Output the [x, y] coordinate of the center of the cell containing the given text.  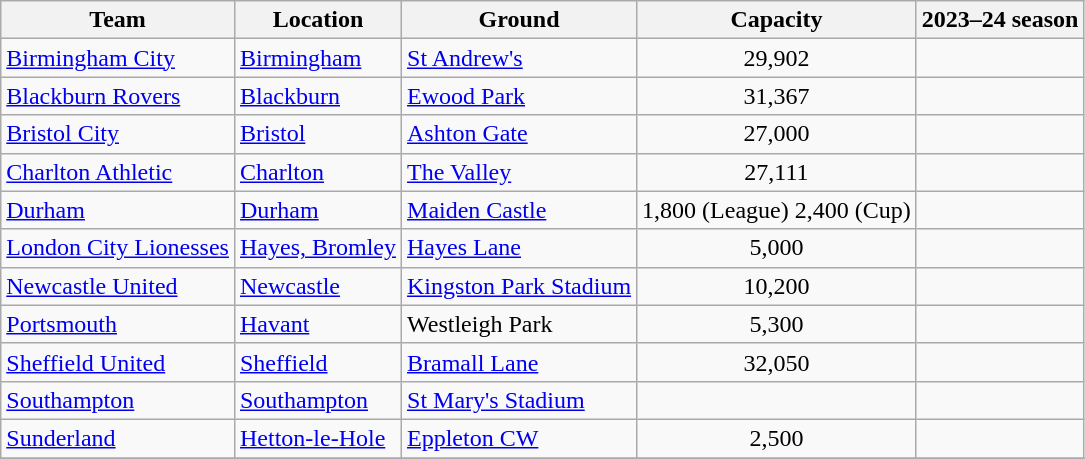
Maiden Castle [520, 210]
Sunderland [118, 438]
Birmingham City [118, 58]
Charlton Athletic [118, 172]
Portsmouth [118, 324]
Hayes, Bromley [318, 248]
10,200 [777, 286]
Ewood Park [520, 96]
31,367 [777, 96]
Team [118, 20]
Kingston Park Stadium [520, 286]
32,050 [777, 362]
Location [318, 20]
27,111 [777, 172]
Hetton-le-Hole [318, 438]
5,000 [777, 248]
The Valley [520, 172]
Sheffield [318, 362]
Hayes Lane [520, 248]
Birmingham [318, 58]
5,300 [777, 324]
St Andrew's [520, 58]
29,902 [777, 58]
2023–24 season [1000, 20]
St Mary's Stadium [520, 400]
Blackburn Rovers [118, 96]
Sheffield United [118, 362]
1,800 (League) 2,400 (Cup) [777, 210]
Eppleton CW [520, 438]
Capacity [777, 20]
Newcastle United [118, 286]
Bramall Lane [520, 362]
London City Lionesses [118, 248]
Blackburn [318, 96]
Bristol City [118, 134]
Charlton [318, 172]
Ground [520, 20]
Havant [318, 324]
Newcastle [318, 286]
Ashton Gate [520, 134]
27,000 [777, 134]
Westleigh Park [520, 324]
2,500 [777, 438]
Bristol [318, 134]
